Pinpoint the cell where the given text exists, returning its (X, Y) midpoint coordinate. 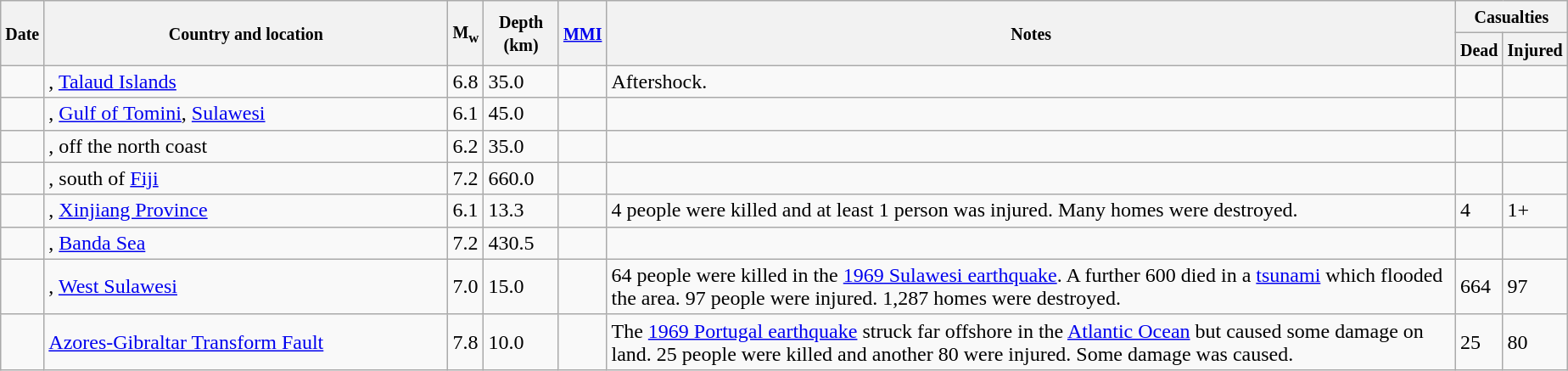
660.0 (521, 178)
7.8 (466, 341)
430.5 (521, 243)
Country and location (246, 33)
10.0 (521, 341)
, off the north coast (246, 146)
MMI (582, 33)
, Gulf of Tomini, Sulawesi (246, 114)
, West Sulawesi (246, 287)
1+ (1535, 211)
45.0 (521, 114)
, Banda Sea (246, 243)
25 (1479, 341)
4 (1479, 211)
6.8 (466, 82)
664 (1479, 287)
13.3 (521, 211)
Dead (1479, 49)
7.0 (466, 287)
Notes (1031, 33)
, south of Fiji (246, 178)
Casualties (1511, 17)
80 (1535, 341)
6.2 (466, 146)
Date (22, 33)
Depth (km) (521, 33)
4 people were killed and at least 1 person was injured. Many homes were destroyed. (1031, 211)
Injured (1535, 49)
15.0 (521, 287)
Aftershock. (1031, 82)
, Talaud Islands (246, 82)
, Xinjiang Province (246, 211)
Azores-Gibraltar Transform Fault (246, 341)
Mw (466, 33)
97 (1535, 287)
